Search for the cell housing the specified text and yield its [X, Y] center coordinate. 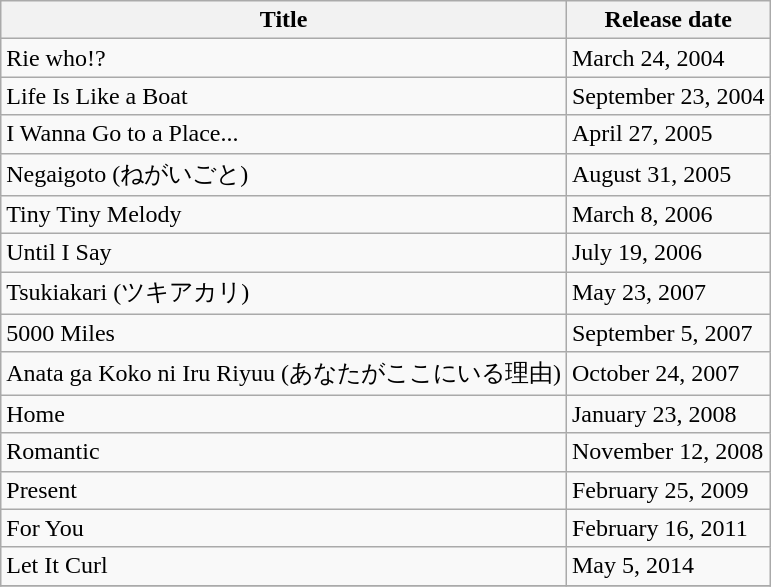
Release date [668, 20]
Let It Curl [284, 566]
July 19, 2006 [668, 253]
Rie who!? [284, 58]
August 31, 2005 [668, 174]
Tsukiakari (ツキアカリ) [284, 294]
May 23, 2007 [668, 294]
April 27, 2005 [668, 134]
I Wanna Go to a Place... [284, 134]
Until I Say [284, 253]
For You [284, 528]
5000 Miles [284, 333]
September 23, 2004 [668, 96]
October 24, 2007 [668, 374]
Present [284, 490]
September 5, 2007 [668, 333]
Home [284, 414]
March 8, 2006 [668, 215]
March 24, 2004 [668, 58]
Negaigoto (ねがいごと) [284, 174]
Romantic [284, 452]
January 23, 2008 [668, 414]
Title [284, 20]
February 25, 2009 [668, 490]
November 12, 2008 [668, 452]
Tiny Tiny Melody [284, 215]
February 16, 2011 [668, 528]
Anata ga Koko ni Iru Riyuu (あなたがここにいる理由) [284, 374]
May 5, 2014 [668, 566]
Life Is Like a Boat [284, 96]
